Determine the (x, y) coordinate at the center of the cell enclosing the given text.  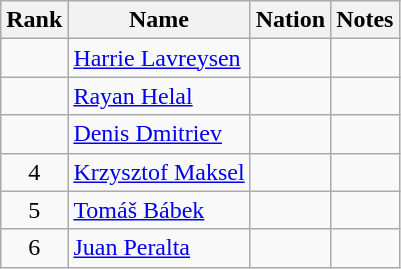
Tomáš Bábek (159, 210)
Juan Peralta (159, 248)
6 (34, 248)
Harrie Lavreysen (159, 58)
Rank (34, 20)
Nation (290, 20)
Denis Dmitriev (159, 134)
Notes (365, 20)
Name (159, 20)
5 (34, 210)
Rayan Helal (159, 96)
Krzysztof Maksel (159, 172)
4 (34, 172)
